Return the [x, y] coordinate for the center point of the cell that contains the specified text.  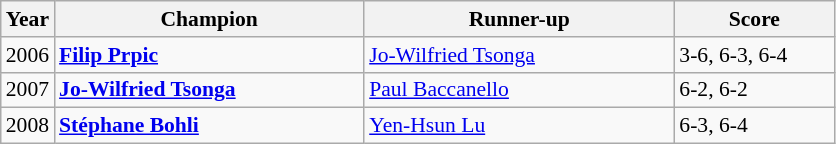
2006 [28, 55]
2008 [28, 126]
6-2, 6-2 [754, 90]
Filip Prpic [209, 55]
Score [754, 19]
Yen-Hsun Lu [519, 126]
2007 [28, 90]
Paul Baccanello [519, 90]
Stéphane Bohli [209, 126]
Champion [209, 19]
Year [28, 19]
Runner-up [519, 19]
3-6, 6-3, 6-4 [754, 55]
6-3, 6-4 [754, 126]
